Detect which cell encompasses the target text, then output its (X, Y) center coordinate. 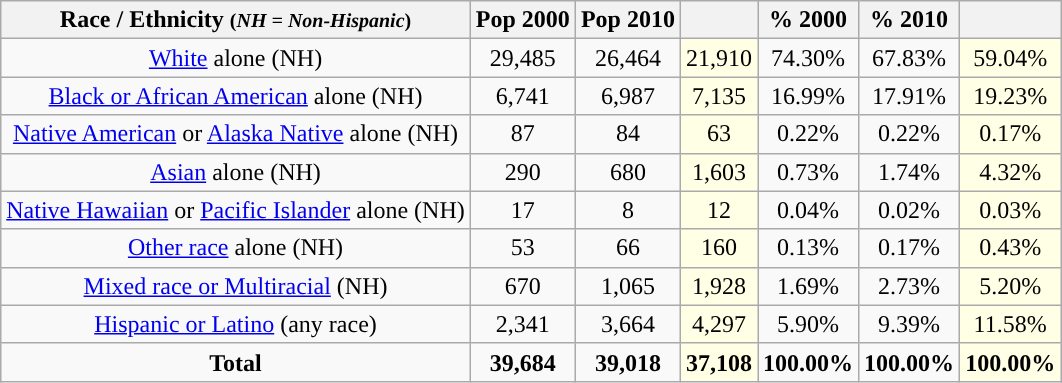
1.74% (910, 172)
39,018 (628, 362)
1.69% (808, 286)
74.30% (808, 58)
1,603 (718, 172)
0.73% (808, 172)
59.04% (1010, 58)
Race / Ethnicity (NH = Non-Hispanic) (236, 20)
19.23% (1010, 96)
1,065 (628, 286)
67.83% (910, 58)
0.03% (1010, 210)
Native American or Alaska Native alone (NH) (236, 134)
63 (718, 134)
87 (522, 134)
680 (628, 172)
8 (628, 210)
5.20% (1010, 286)
53 (522, 248)
160 (718, 248)
Total (236, 362)
0.43% (1010, 248)
Black or African American alone (NH) (236, 96)
5.90% (808, 324)
6,741 (522, 96)
Other race alone (NH) (236, 248)
17.91% (910, 96)
White alone (NH) (236, 58)
Asian alone (NH) (236, 172)
12 (718, 210)
29,485 (522, 58)
Pop 2000 (522, 20)
84 (628, 134)
290 (522, 172)
2.73% (910, 286)
1,928 (718, 286)
39,684 (522, 362)
21,910 (718, 58)
7,135 (718, 96)
0.02% (910, 210)
16.99% (808, 96)
11.58% (1010, 324)
% 2000 (808, 20)
66 (628, 248)
3,664 (628, 324)
Pop 2010 (628, 20)
4.32% (1010, 172)
% 2010 (910, 20)
Mixed race or Multiracial (NH) (236, 286)
670 (522, 286)
Hispanic or Latino (any race) (236, 324)
6,987 (628, 96)
9.39% (910, 324)
Native Hawaiian or Pacific Islander alone (NH) (236, 210)
2,341 (522, 324)
37,108 (718, 362)
17 (522, 210)
0.13% (808, 248)
26,464 (628, 58)
4,297 (718, 324)
0.04% (808, 210)
